Search for the cell housing the specified text and yield its [x, y] center coordinate. 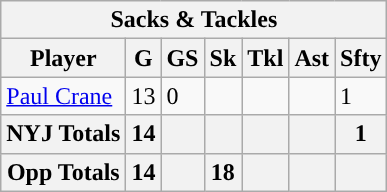
Sacks & Tackles [194, 20]
Player [64, 58]
Tkl [266, 58]
Paul Crane [64, 96]
Ast [312, 58]
Opp Totals [64, 172]
0 [182, 96]
G [144, 58]
GS [182, 58]
18 [223, 172]
Sfty [361, 58]
NYJ Totals [64, 134]
Sk [223, 58]
13 [144, 96]
